Provide the (x, y) coordinate of the cell's center where the given text is located.  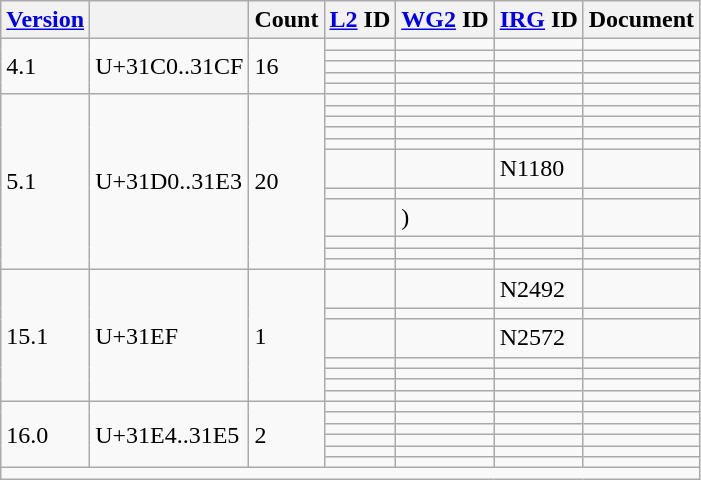
U+31EF (170, 336)
U+31C0..31CF (170, 66)
N2492 (538, 289)
N1180 (538, 168)
20 (286, 182)
Count (286, 20)
) (445, 218)
16 (286, 66)
L2 ID (360, 20)
4.1 (46, 66)
16.0 (46, 434)
U+31E4..31E5 (170, 434)
5.1 (46, 182)
WG2 ID (445, 20)
2 (286, 434)
Document (641, 20)
15.1 (46, 336)
1 (286, 336)
Version (46, 20)
U+31D0..31E3 (170, 182)
N2572 (538, 338)
IRG ID (538, 20)
